Search for the cell housing the specified text and yield its [x, y] center coordinate. 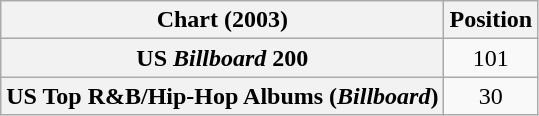
US Billboard 200 [222, 58]
US Top R&B/Hip-Hop Albums (Billboard) [222, 96]
Position [491, 20]
Chart (2003) [222, 20]
30 [491, 96]
101 [491, 58]
